Capture the cell that displays the provided text and extract its [x, y] central coordinate. 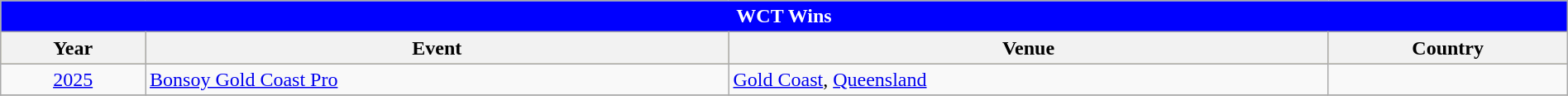
Venue [1029, 48]
2025 [73, 79]
Country [1447, 48]
Gold Coast, Queensland [1029, 79]
Event [437, 48]
WCT Wins [784, 17]
Year [73, 48]
Bonsoy Gold Coast Pro [437, 79]
